Return the (x, y) coordinate for the center point of the cell that contains the specified text.  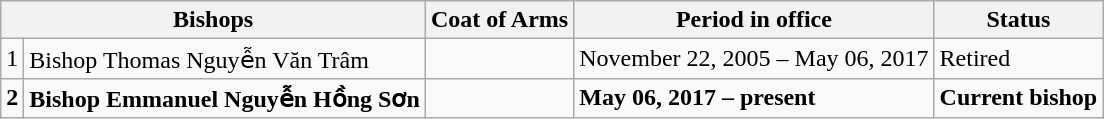
Bishop Emmanuel Nguyễn Hồng Sơn (225, 98)
Bishops (214, 20)
1 (12, 59)
Period in office (754, 20)
Retired (1018, 59)
Current bishop (1018, 98)
2 (12, 98)
May 06, 2017 – present (754, 98)
Bishop Thomas Nguyễn Văn Trâm (225, 59)
Coat of Arms (499, 20)
Status (1018, 20)
November 22, 2005 – May 06, 2017 (754, 59)
